For the text-containing cell, return its midpoint in (X, Y) coordinate format. 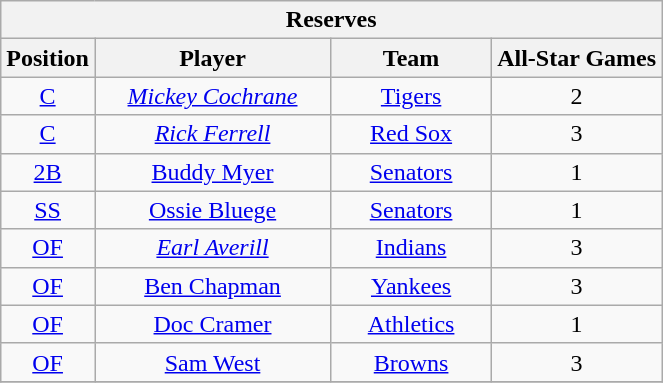
Team (412, 58)
All-Star Games (577, 58)
Ossie Bluege (212, 210)
2 (577, 96)
Ben Chapman (212, 286)
Sam West (212, 362)
SS (48, 210)
2B (48, 172)
Rick Ferrell (212, 134)
Doc Cramer (212, 324)
Mickey Cochrane (212, 96)
Yankees (412, 286)
Earl Averill (212, 248)
Indians (412, 248)
Buddy Myer (212, 172)
Red Sox (412, 134)
Browns (412, 362)
Tigers (412, 96)
Player (212, 58)
Position (48, 58)
Athletics (412, 324)
Reserves (332, 20)
